Pinpoint the cell where the given text exists, returning its (x, y) midpoint coordinate. 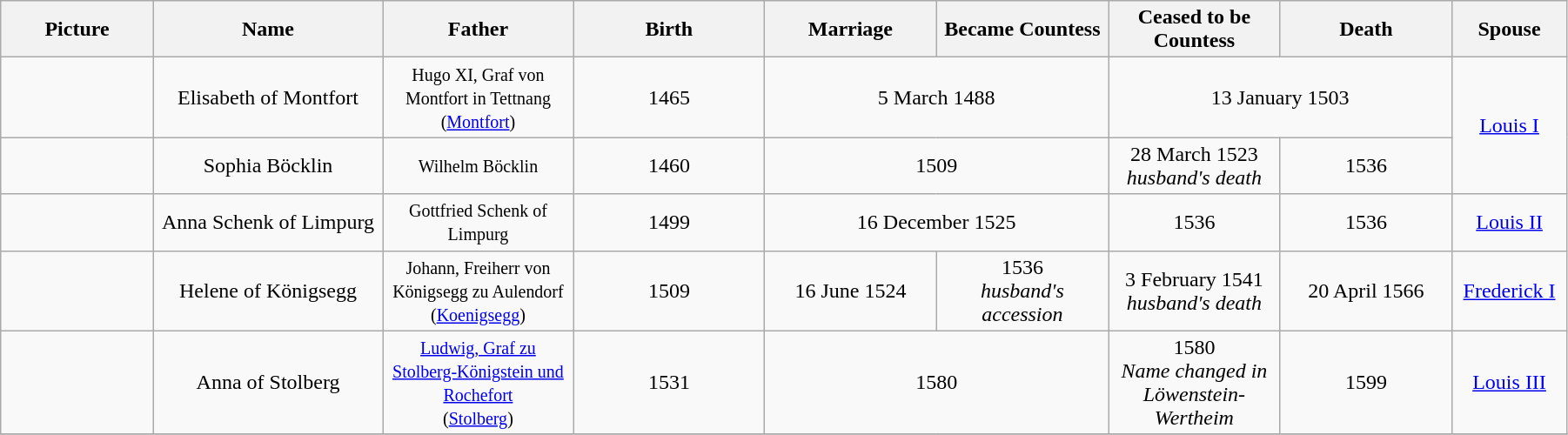
Spouse (1510, 30)
20 April 1566 (1366, 291)
Louis I (1510, 125)
Birth (668, 30)
Became Countess (1022, 30)
1499 (668, 223)
Elisabeth of Montfort (268, 97)
13 January 1503 (1281, 97)
1465 (668, 97)
Anna Schenk of Limpurg (268, 223)
16 December 1525 (936, 223)
Helene of Königsegg (268, 291)
1531 (668, 383)
Johann, Freiherr von Königsegg zu Aulendorf(Koenigsegg) (479, 291)
Ludwig, Graf zu Stolberg-Königstein und Rochefort(Stolberg) (479, 383)
Death (1366, 30)
16 June 1524 (851, 291)
Ceased to be Countess (1195, 30)
Wilhelm Böcklin (479, 165)
28 March 1523husband's death (1195, 165)
Sophia Böcklin (268, 165)
3 February 1541husband's death (1195, 291)
1599 (1366, 383)
1460 (668, 165)
1536husband's accession (1022, 291)
1580 (936, 383)
Louis II (1510, 223)
5 March 1488 (936, 97)
Louis III (1510, 383)
Marriage (851, 30)
Name (268, 30)
Hugo XI, Graf von Montfort in Tettnang(Montfort) (479, 97)
Frederick I (1510, 291)
Picture (77, 30)
1580 Name changed in Löwenstein-Wertheim (1195, 383)
Anna of Stolberg (268, 383)
Father (479, 30)
Gottfried Schenk of Limpurg (479, 223)
